Scan for the cell matching the given text and deliver its (x, y) coordinate at center. 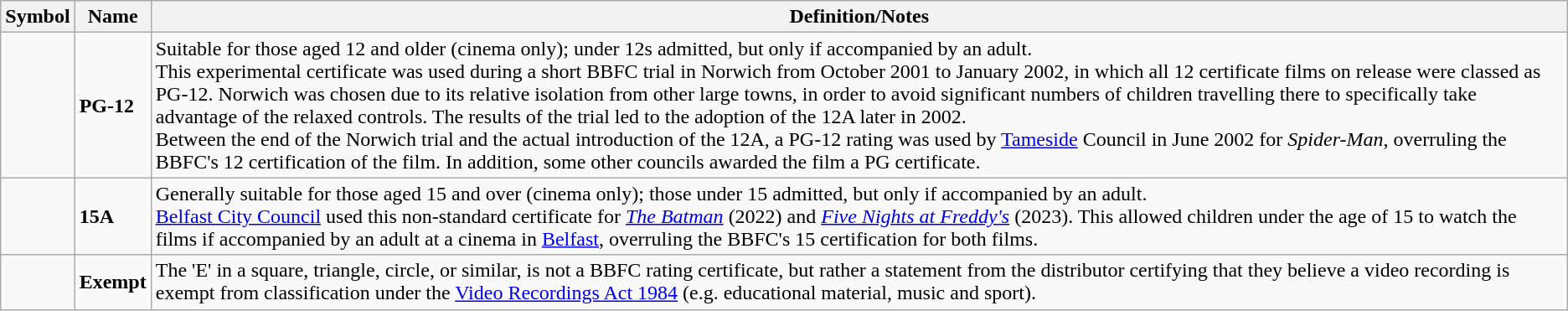
Definition/Notes (859, 17)
15A (112, 216)
Name (112, 17)
Exempt (112, 282)
PG-12 (112, 106)
Symbol (38, 17)
